Pinpoint the cell where the given text exists, returning its [X, Y] midpoint coordinate. 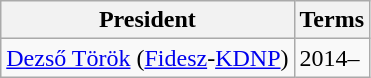
2014– [332, 58]
Terms [332, 20]
Dezső Török (Fidesz-KDNP) [148, 58]
President [148, 20]
